From the cell containing the given text, extract its center point as [X, Y] coordinate. 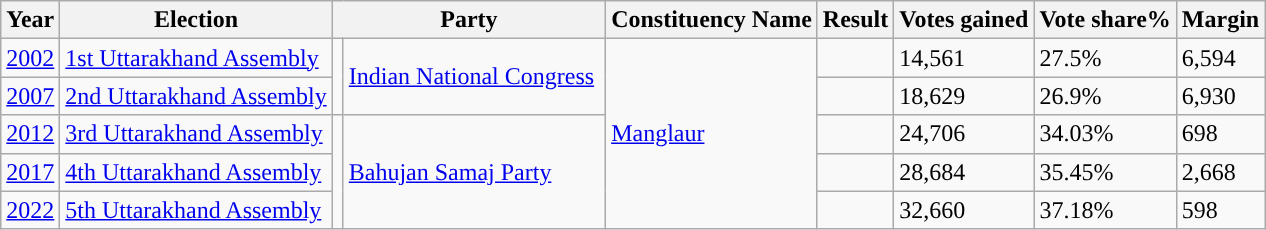
18,629 [964, 96]
1st Uttarakhand Assembly [196, 58]
Bahujan Samaj Party [474, 172]
35.45% [1105, 172]
14,561 [964, 58]
2017 [30, 172]
Year [30, 20]
28,684 [964, 172]
2012 [30, 134]
6,594 [1220, 58]
598 [1220, 210]
3rd Uttarakhand Assembly [196, 134]
Vote share% [1105, 20]
Manglaur [712, 134]
27.5% [1105, 58]
5th Uttarakhand Assembly [196, 210]
2007 [30, 96]
Constituency Name [712, 20]
Margin [1220, 20]
34.03% [1105, 134]
Result [855, 20]
32,660 [964, 210]
2,668 [1220, 172]
2nd Uttarakhand Assembly [196, 96]
Indian National Congress [474, 77]
24,706 [964, 134]
4th Uttarakhand Assembly [196, 172]
698 [1220, 134]
Votes gained [964, 20]
37.18% [1105, 210]
26.9% [1105, 96]
Party [468, 20]
Election [196, 20]
2002 [30, 58]
2022 [30, 210]
6,930 [1220, 96]
